Scan for the cell matching the given text and deliver its [x, y] coordinate at center. 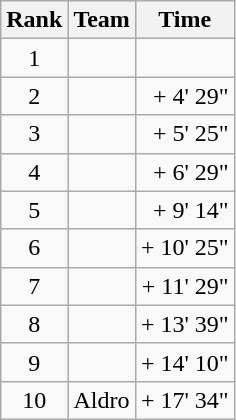
8 [34, 324]
+ 13' 39" [184, 324]
3 [34, 134]
+ 5' 25" [184, 134]
Aldro [102, 400]
+ 14' 10" [184, 362]
7 [34, 286]
6 [34, 248]
+ 10' 25" [184, 248]
+ 17' 34" [184, 400]
Team [102, 20]
Rank [34, 20]
4 [34, 172]
+ 11' 29" [184, 286]
2 [34, 96]
+ 9' 14" [184, 210]
+ 6' 29" [184, 172]
1 [34, 58]
+ 4' 29" [184, 96]
Time [184, 20]
9 [34, 362]
10 [34, 400]
5 [34, 210]
